Scan for the cell matching the given text and deliver its (X, Y) coordinate at center. 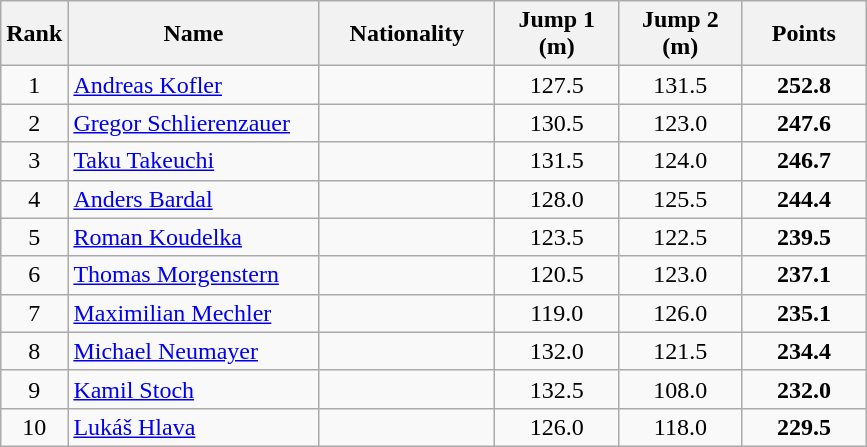
118.0 (681, 427)
Name (194, 34)
2 (34, 123)
Roman Koudelka (194, 237)
Points (804, 34)
Nationality (407, 34)
232.0 (804, 389)
3 (34, 161)
132.5 (557, 389)
Anders Bardal (194, 199)
237.1 (804, 275)
120.5 (557, 275)
1 (34, 85)
10 (34, 427)
Rank (34, 34)
247.6 (804, 123)
128.0 (557, 199)
7 (34, 313)
Thomas Morgenstern (194, 275)
Kamil Stoch (194, 389)
130.5 (557, 123)
229.5 (804, 427)
127.5 (557, 85)
Michael Neumayer (194, 351)
125.5 (681, 199)
9 (34, 389)
Jump 2 (m) (681, 34)
244.4 (804, 199)
246.7 (804, 161)
Jump 1 (m) (557, 34)
252.8 (804, 85)
121.5 (681, 351)
5 (34, 237)
123.5 (557, 237)
8 (34, 351)
Gregor Schlierenzauer (194, 123)
124.0 (681, 161)
234.4 (804, 351)
6 (34, 275)
122.5 (681, 237)
Lukáš Hlava (194, 427)
Maximilian Mechler (194, 313)
132.0 (557, 351)
239.5 (804, 237)
108.0 (681, 389)
4 (34, 199)
119.0 (557, 313)
Taku Takeuchi (194, 161)
235.1 (804, 313)
Andreas Kofler (194, 85)
